For the text-containing cell, return its midpoint in (x, y) coordinate format. 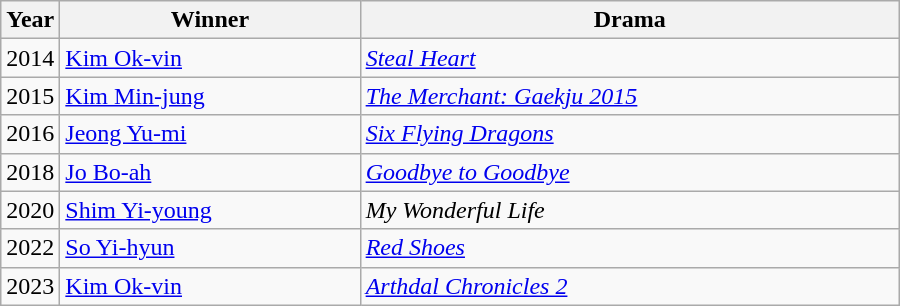
Six Flying Dragons (630, 134)
2016 (30, 134)
2023 (30, 286)
Kim Min-jung (210, 96)
2020 (30, 210)
2015 (30, 96)
Drama (630, 20)
Year (30, 20)
The Merchant: Gaekju 2015 (630, 96)
2014 (30, 58)
So Yi-hyun (210, 248)
Steal Heart (630, 58)
2022 (30, 248)
Goodbye to Goodbye (630, 172)
Winner (210, 20)
Jeong Yu-mi (210, 134)
Arthdal Chronicles 2 (630, 286)
My Wonderful Life (630, 210)
Red Shoes (630, 248)
Shim Yi-young (210, 210)
Jo Bo-ah (210, 172)
2018 (30, 172)
